Output the (x, y) coordinate of the center of the cell containing the given text.  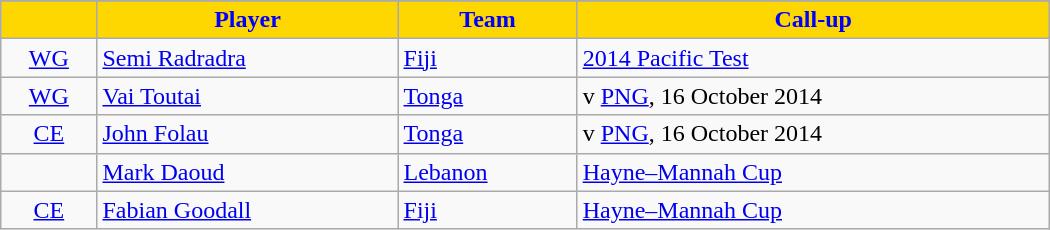
Fabian Goodall (248, 210)
Player (248, 20)
Semi Radradra (248, 58)
2014 Pacific Test (813, 58)
John Folau (248, 134)
Team (488, 20)
Mark Daoud (248, 172)
Vai Toutai (248, 96)
Call-up (813, 20)
Lebanon (488, 172)
